Determine the (X, Y) coordinate at the center of the cell enclosing the given text.  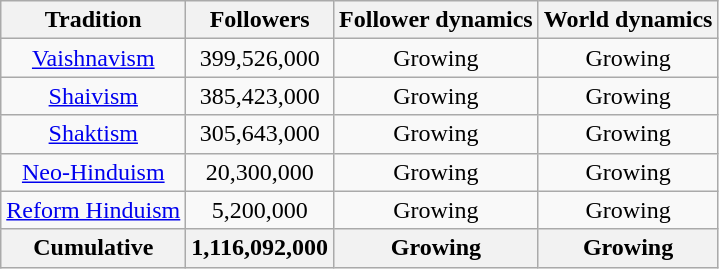
Shaktism (94, 134)
Vaishnavism (94, 58)
Neo-Hinduism (94, 172)
World dynamics (628, 20)
Shaivism (94, 96)
20,300,000 (260, 172)
Followers (260, 20)
385,423,000 (260, 96)
399,526,000 (260, 58)
Tradition (94, 20)
305,643,000 (260, 134)
Reform Hinduism (94, 210)
5,200,000 (260, 210)
Follower dynamics (436, 20)
Cumulative (94, 248)
1,116,092,000 (260, 248)
